Determine the (X, Y) coordinate at the center of the cell enclosing the given text.  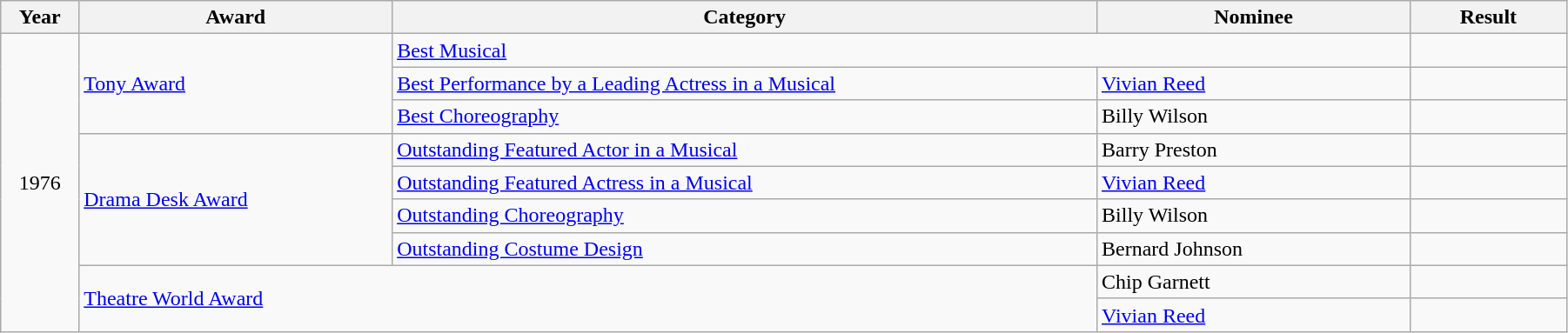
Outstanding Choreography (745, 216)
Year (40, 17)
1976 (40, 183)
Category (745, 17)
Result (1488, 17)
Drama Desk Award (236, 199)
Chip Garnett (1254, 282)
Nominee (1254, 17)
Award (236, 17)
Outstanding Costume Design (745, 249)
Tony Award (236, 83)
Bernard Johnson (1254, 249)
Best Choreography (745, 117)
Outstanding Featured Actress in a Musical (745, 183)
Best Performance by a Leading Actress in a Musical (745, 83)
Outstanding Featured Actor in a Musical (745, 150)
Best Musical (901, 50)
Barry Preston (1254, 150)
Theatre World Award (588, 298)
